Pinpoint the cell where the given text exists, returning its [X, Y] midpoint coordinate. 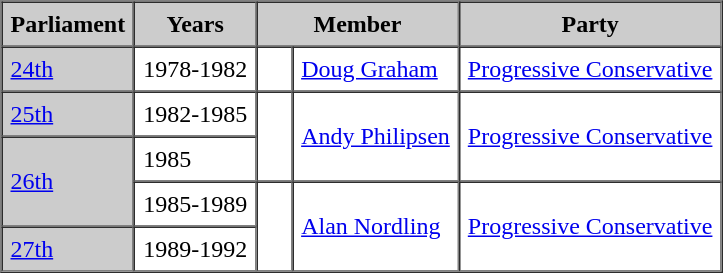
1985 [195, 158]
Member [358, 24]
Andy Philipsen [376, 137]
26th [68, 181]
Parliament [68, 24]
24th [68, 68]
Alan Nordling [376, 227]
1978-1982 [195, 68]
1982-1985 [195, 114]
Party [590, 24]
Years [195, 24]
1985-1989 [195, 204]
25th [68, 114]
Doug Graham [376, 68]
1989-1992 [195, 248]
27th [68, 248]
